Search for the cell housing the specified text and yield its [x, y] center coordinate. 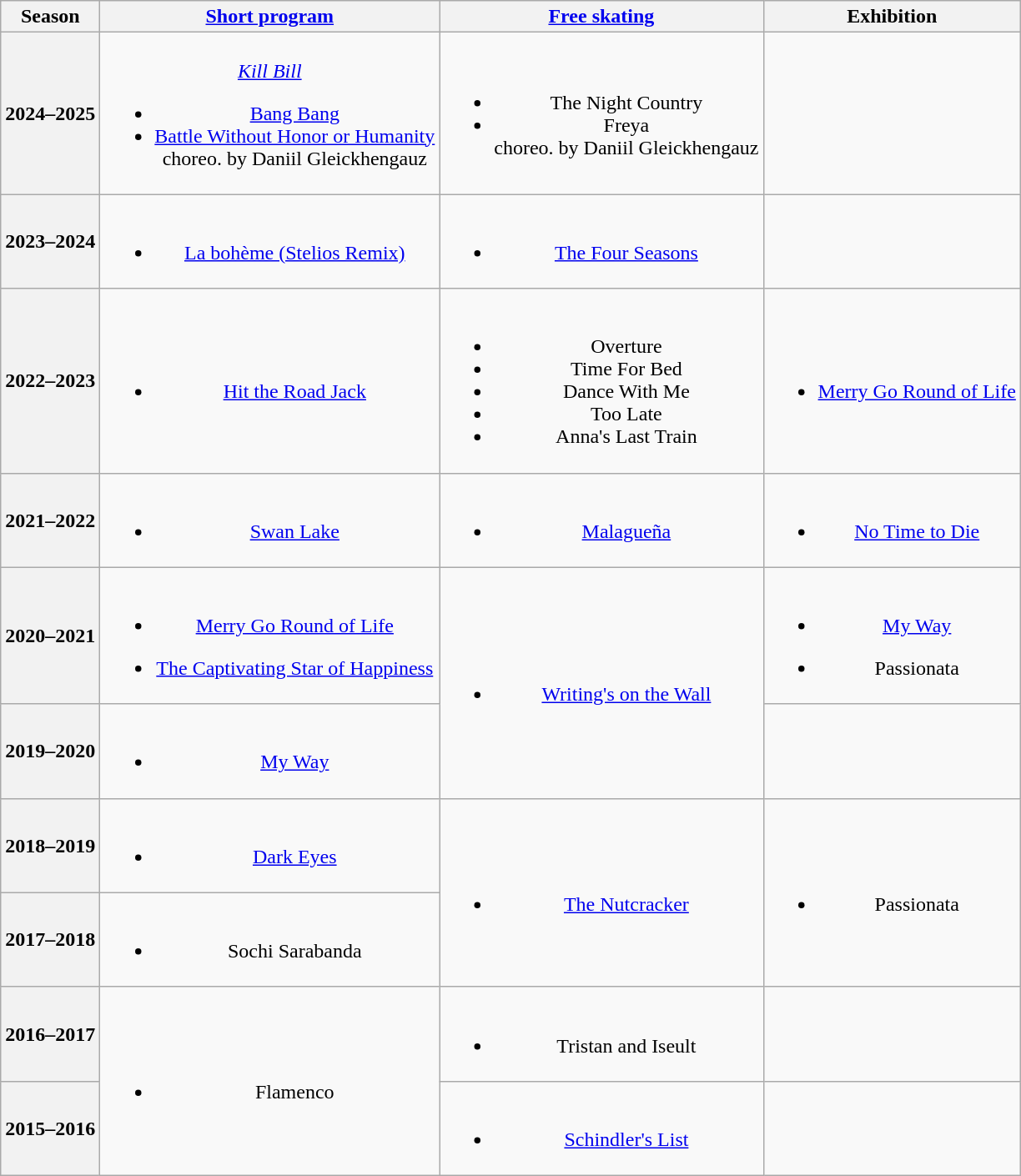
Tristan and Iseult [601, 1034]
The Night Country Freya choreo. by Daniil Gleickhengauz [601, 113]
Free skating [601, 17]
Passionata [892, 892]
The Nutcracker [601, 892]
2016–2017 [50, 1034]
Kill BillBang Bang Battle Without Honor or Humanity choreo. by Daniil Gleickhengauz [270, 113]
Exhibition [892, 17]
Season [50, 17]
My Way [270, 751]
2015–2016 [50, 1128]
2018–2019 [50, 846]
Short program [270, 17]
2021–2022 [50, 520]
La bohème (Stelios Remix) [270, 242]
Writing's on the Wall [601, 682]
My Way Passionata [892, 636]
Sochi Sarabanda [270, 939]
Malagueña [601, 520]
Dark Eyes [270, 846]
2020–2021 [50, 636]
OvertureTime For BedDance With MeToo LateAnna's Last Train [601, 380]
2017–2018 [50, 939]
Swan Lake [270, 520]
Hit the Road Jack [270, 380]
2023–2024 [50, 242]
Flamenco [270, 1081]
The Four Seasons [601, 242]
2019–2020 [50, 751]
2024–2025 [50, 113]
Schindler's List [601, 1128]
No Time to Die [892, 520]
Merry Go Round of Life The Captivating Star of Happiness [270, 636]
2022–2023 [50, 380]
Merry Go Round of Life [892, 380]
